Search for the cell housing the specified text and yield its [X, Y] center coordinate. 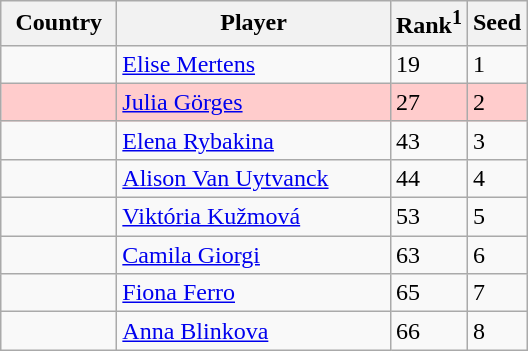
43 [428, 140]
19 [428, 64]
66 [428, 331]
44 [428, 178]
63 [428, 255]
Anna Blinkova [254, 331]
6 [496, 255]
Player [254, 24]
53 [428, 217]
7 [496, 293]
Julia Görges [254, 102]
8 [496, 331]
Seed [496, 24]
4 [496, 178]
Elise Mertens [254, 64]
65 [428, 293]
Camila Giorgi [254, 255]
Viktória Kužmová [254, 217]
3 [496, 140]
Fiona Ferro [254, 293]
27 [428, 102]
Rank1 [428, 24]
1 [496, 64]
Elena Rybakina [254, 140]
2 [496, 102]
Alison Van Uytvanck [254, 178]
Country [59, 24]
5 [496, 217]
